Pinpoint the cell where the given text exists, returning its [x, y] midpoint coordinate. 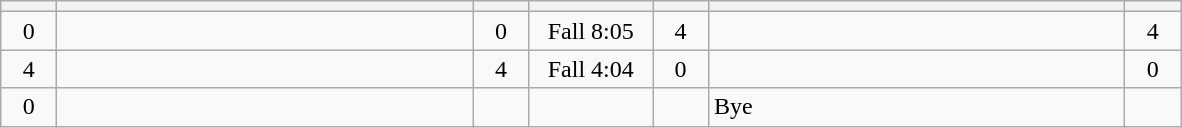
Fall 4:04 [591, 69]
Bye [917, 107]
Fall 8:05 [591, 31]
